From the cell containing the given text, extract its center point as (X, Y) coordinate. 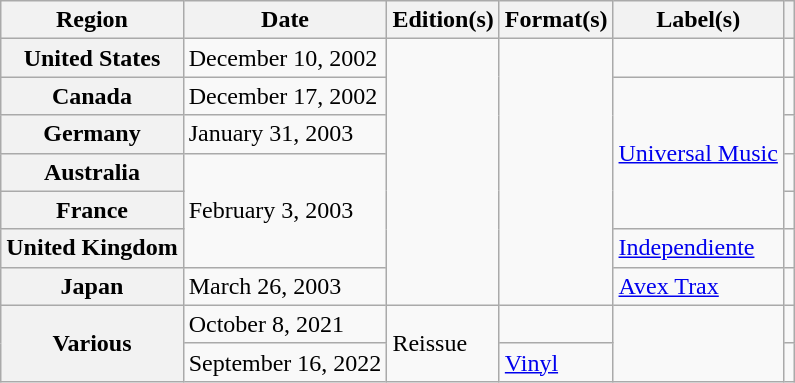
Universal Music (698, 153)
Australia (92, 172)
October 8, 2021 (285, 324)
United Kingdom (92, 248)
Japan (92, 286)
September 16, 2022 (285, 362)
Date (285, 20)
France (92, 210)
January 31, 2003 (285, 134)
Independiente (698, 248)
Edition(s) (443, 20)
December 10, 2002 (285, 58)
Label(s) (698, 20)
February 3, 2003 (285, 210)
United States (92, 58)
Germany (92, 134)
Various (92, 343)
March 26, 2003 (285, 286)
Vinyl (556, 362)
Avex Trax (698, 286)
Reissue (443, 343)
Format(s) (556, 20)
Canada (92, 96)
December 17, 2002 (285, 96)
Region (92, 20)
